For the text-containing cell, return its midpoint in (X, Y) coordinate format. 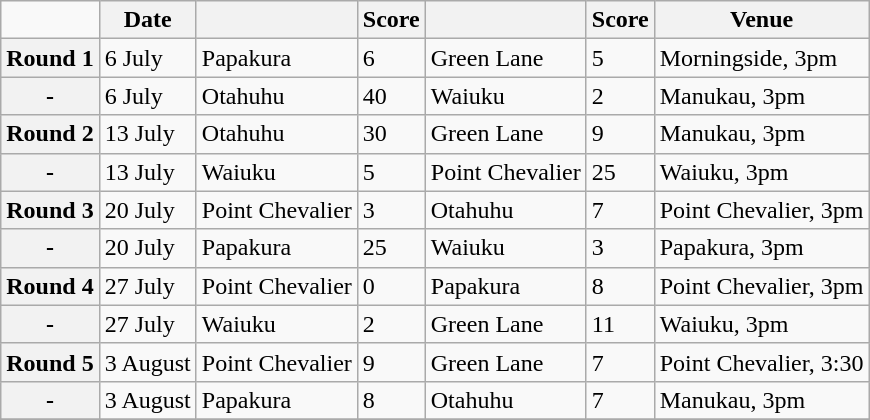
11 (620, 324)
30 (391, 134)
Round 2 (50, 134)
Round 1 (50, 58)
Venue (762, 20)
40 (391, 96)
Round 3 (50, 210)
Point Chevalier, 3:30 (762, 362)
Round 4 (50, 286)
Round 5 (50, 362)
6 (391, 58)
0 (391, 286)
Date (148, 20)
Papakura, 3pm (762, 248)
Morningside, 3pm (762, 58)
